Capture the cell that displays the provided text and extract its (x, y) central coordinate. 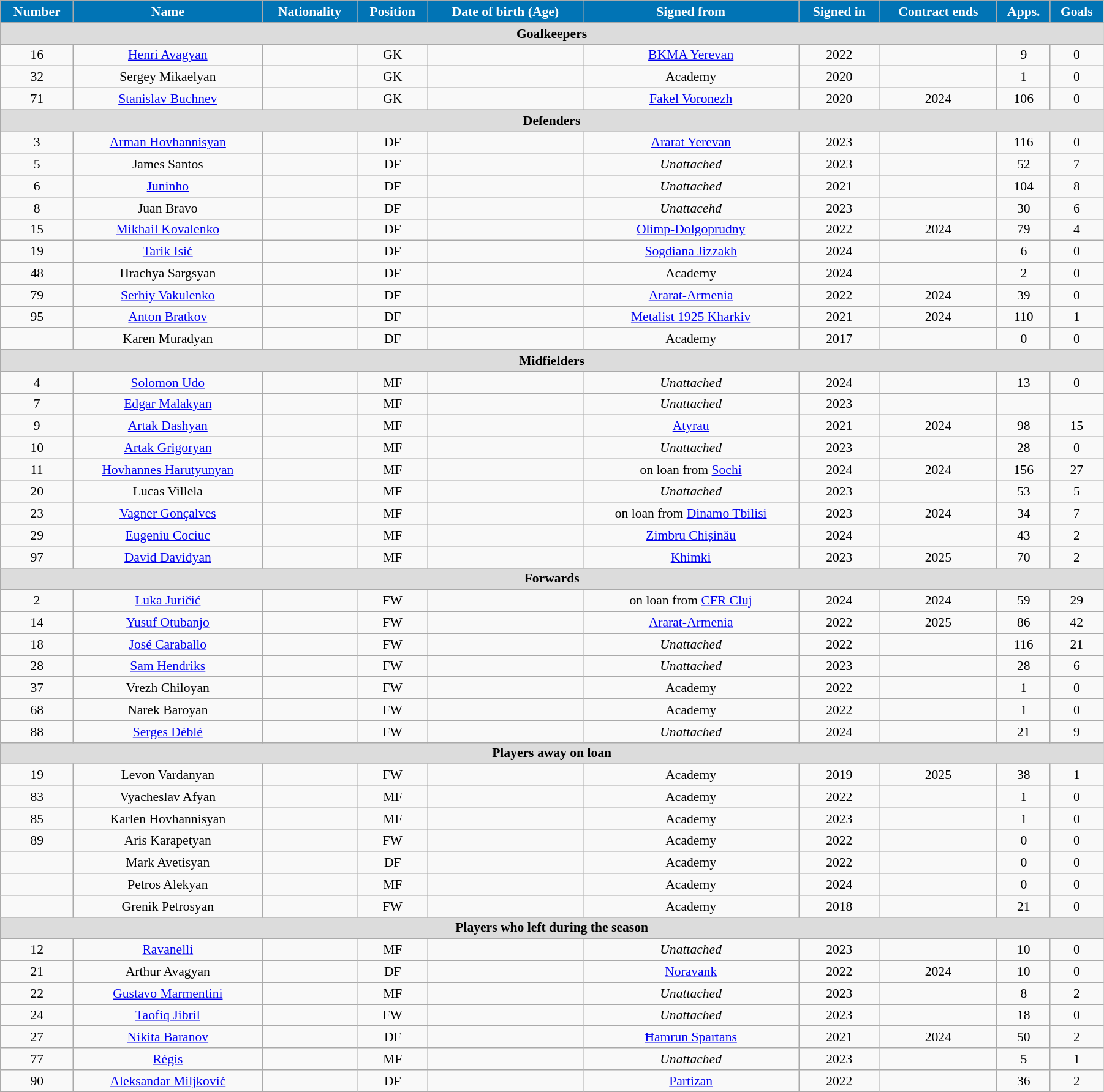
32 (37, 77)
Régis (168, 1059)
48 (37, 274)
Ararat Yerevan (691, 143)
Serhiy Vakulenko (168, 295)
Number (37, 12)
39 (1023, 295)
37 (37, 688)
85 (37, 819)
83 (37, 797)
Atyrau (691, 426)
Mikhail Kovalenko (168, 230)
Goals (1076, 12)
89 (37, 841)
Khimki (691, 557)
36 (1023, 1081)
Juan Bravo (168, 208)
Goalkeepers (552, 34)
Lucas Villela (168, 492)
110 (1023, 317)
Petros Alekyan (168, 884)
James Santos (168, 165)
Sogdiana Jizzakh (691, 252)
Eugeniu Cociuc (168, 535)
Arthur Avagyan (168, 972)
Karlen Hovhannisyan (168, 819)
77 (37, 1059)
Signed from (691, 12)
Taofiq Jibril (168, 1015)
Players away on loan (552, 753)
Zimbru Chișinău (691, 535)
Nationality (310, 12)
Contract ends (938, 12)
95 (37, 317)
Unattacehd (691, 208)
BKMA Yerevan (691, 55)
52 (1023, 165)
2019 (839, 775)
90 (37, 1081)
Luka Juričić (168, 601)
Mark Avetisyan (168, 863)
Metalist 1925 Kharkiv (691, 317)
Partizan (691, 1081)
20 (37, 492)
Fakel Voronezh (691, 99)
Hrachya Sargsyan (168, 274)
2018 (839, 906)
Players who left during the season (552, 928)
Stanislav Buchnev (168, 99)
Nikita Baranov (168, 1037)
59 (1023, 601)
Vrezh Chiloyan (168, 688)
70 (1023, 557)
Signed in (839, 12)
Ravanelli (168, 950)
on loan from Dinamo Tbilisi (691, 514)
71 (37, 99)
12 (37, 950)
Midfielders (552, 361)
Henri Avagyan (168, 55)
Noravank (691, 972)
42 (1076, 623)
Solomon Udo (168, 383)
34 (1023, 514)
53 (1023, 492)
Defenders (552, 121)
Date of birth (Age) (506, 12)
13 (1023, 383)
88 (37, 732)
Sergey Mikaelyan (168, 77)
16 (37, 55)
23 (37, 514)
Artak Dashyan (168, 426)
43 (1023, 535)
Position (393, 12)
Aris Karapetyan (168, 841)
José Caraballo (168, 644)
156 (1023, 470)
Forwards (552, 579)
Narek Baroyan (168, 710)
11 (37, 470)
Name (168, 12)
Vagner Gonçalves (168, 514)
Vyacheslav Afyan (168, 797)
Tarik Isić (168, 252)
Arman Hovhannisyan (168, 143)
Karen Muradyan (168, 339)
14 (37, 623)
Levon Vardanyan (168, 775)
50 (1023, 1037)
30 (1023, 208)
2017 (839, 339)
Grenik Petrosyan (168, 906)
David Davidyan (168, 557)
24 (37, 1015)
68 (37, 710)
Serges Déblé (168, 732)
Yusuf Otubanjo (168, 623)
Olimp-Dolgoprudny (691, 230)
Juninho (168, 186)
on loan from Sochi (691, 470)
38 (1023, 775)
86 (1023, 623)
Sam Hendriks (168, 666)
98 (1023, 426)
Anton Bratkov (168, 317)
on loan from CFR Cluj (691, 601)
Apps. (1023, 12)
3 (37, 143)
104 (1023, 186)
22 (37, 993)
97 (37, 557)
Hovhannes Harutyunyan (168, 470)
Edgar Malakyan (168, 404)
106 (1023, 99)
Gustavo Marmentini (168, 993)
Artak Grigoryan (168, 448)
Ħamrun Spartans (691, 1037)
Aleksandar Miljković (168, 1081)
